Output the [X, Y] coordinate of the center of the cell containing the given text.  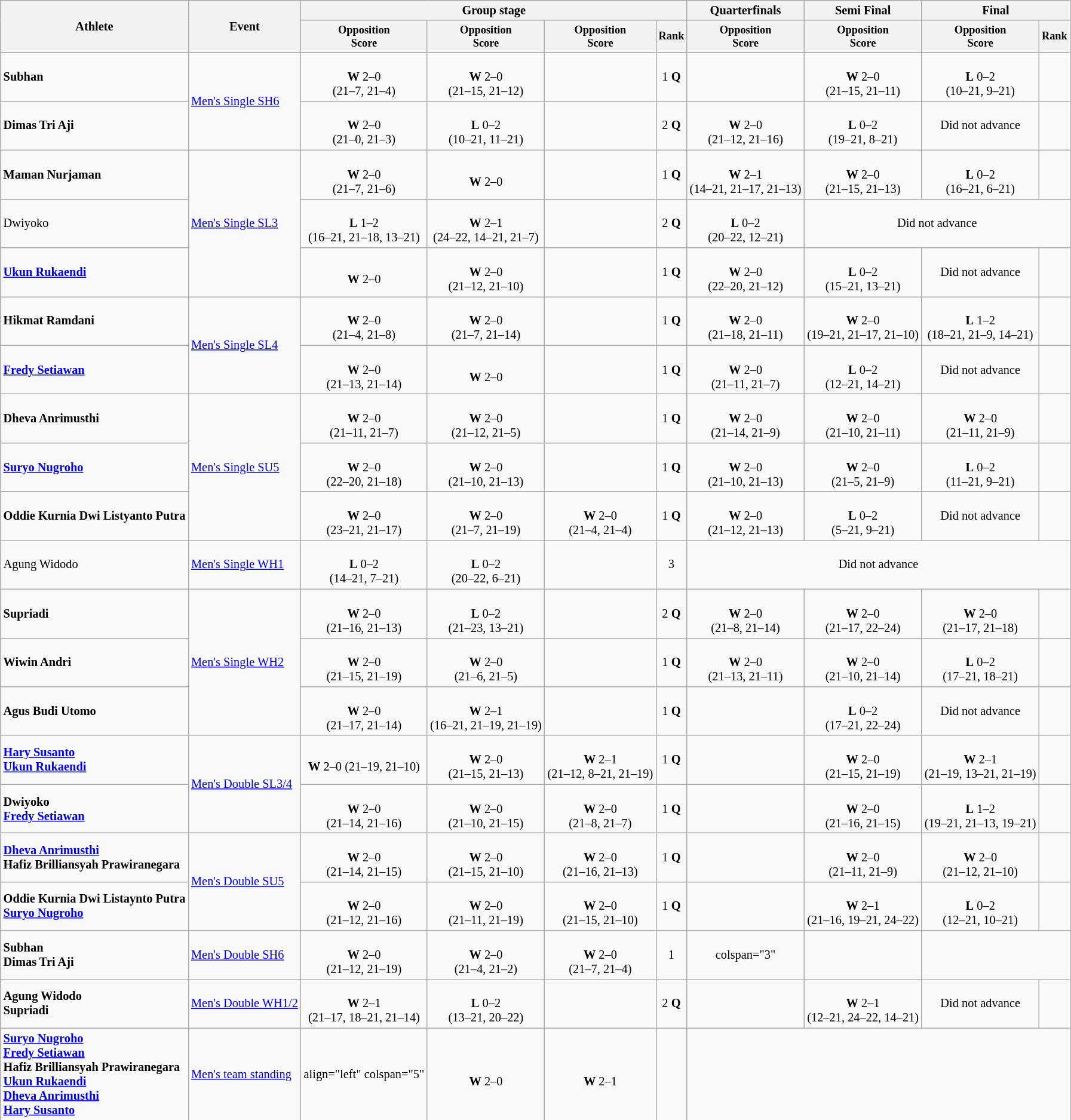
W 2–1(21–12, 8–21, 21–19) [600, 760]
3 [671, 564]
L 0–2(10–21, 9–21) [981, 77]
L 1–2(19–21, 21–13, 19–21) [981, 809]
Agus Budi Utomo [94, 711]
W 2–0(21–15, 21–13) [486, 760]
Dheva Anrimusthi [94, 418]
W 2–0(21–15, 21–11) [863, 77]
W 2–0(21–12, 21–16) [364, 906]
L 0–2(14–21, 7–21) [364, 564]
W 2–0(21–0, 21–3) [364, 125]
Agung WidodoSupriadi [94, 1004]
Oddie Kurnia Dwi Listyanto Putra [94, 516]
SubhanDimas Tri Aji [94, 955]
W 2–0(21–10, 21–14) [863, 662]
L 0–2(20–22, 6–21) [486, 564]
W 2–0(21–14, 21–16) [364, 809]
Maman Nurjaman [94, 174]
W 2–0(21–6, 21–5) [486, 662]
W 2–1(16–21, 21–19, 21–19) [486, 711]
W 2–1 [600, 1074]
1 [671, 955]
W 2–0(21–8, 21–7) [600, 809]
Men's Single SH6 [245, 102]
W 2–0 (21–18, 21–11) [745, 321]
align="left" colspan="5" [364, 1074]
W 2–0 (21–19, 21–10) [364, 760]
L 0–2(13–21, 20–22) [486, 1004]
Athlete [94, 26]
Hikmat Ramdani [94, 321]
Wiwin Andri [94, 662]
L 0–2(5–21, 9–21) [863, 516]
L 0–2 (12–21, 14–21) [863, 370]
W 2–0 (21–12, 21–10) [486, 272]
W 2–0(21–11, 21–19) [486, 906]
L 0–2 (20–22, 12–21) [745, 223]
W 2–0(21–12, 21–13) [745, 516]
Event [245, 26]
Oddie Kurnia Dwi Listaynto PutraSuryo Nugroho [94, 906]
L 0–2 (16–21, 6–21) [981, 174]
W 2–1(21–19, 13–21, 21–19) [981, 760]
W 2–0(21–15, 21–12) [486, 77]
Men's Single SL3 [245, 223]
W 2–0(21–4, 21–4) [600, 516]
W 2–0(21–4, 21–8) [364, 321]
L 0–2 (19–21, 8–21) [863, 125]
Group stage [494, 10]
Men's Single WH2 [245, 662]
L 0–2(21–23, 13–21) [486, 613]
L 0–2 (15–21, 13–21) [863, 272]
W 2–0(21–17, 21–14) [364, 711]
Suryo Nugroho [94, 467]
L 0–2(17–21, 18–21) [981, 662]
Ukun Rukaendi [94, 272]
Agung Widodo [94, 564]
W 2–0(21–11, 21–7) [364, 418]
Final [996, 10]
colspan="3" [745, 955]
W 2–0(21–7, 21–6) [364, 174]
L 0–2(12–21, 10–21) [981, 906]
Quarterfinals [745, 10]
W 2–0 (22–20, 21–12) [745, 272]
Hary SusantoUkun Rukaendi [94, 760]
W 2–0(21–5, 21–9) [863, 467]
W 2–0 (21–15, 21–13) [863, 174]
DwiyokoFredy Setiawan [94, 809]
W 2–0(21–7, 21–14) [486, 321]
W 2–1(21–16, 19–21, 24–22) [863, 906]
W 2–0 (19–21, 21–17, 21–10) [863, 321]
W 2–0(21–17, 21–18) [981, 613]
W 2–0(21–12, 21–10) [981, 857]
W 2–1(24–22, 14–21, 21–7) [486, 223]
W 2–0(21–17, 22–24) [863, 613]
W 2–1(12–21, 24–22, 14–21) [863, 1004]
W 2–0(21–16, 21–15) [863, 809]
W 2–0(21–13, 21–11) [745, 662]
W 2–0(21–14, 21–15) [364, 857]
W 2–0(21–10, 21–11) [863, 418]
Men's Double WH1/2 [245, 1004]
W 2–0 (21–11, 21–7) [745, 370]
Men's team standing [245, 1074]
Dwiyoko [94, 223]
W 2–0(21–12, 21–19) [364, 955]
L 1–2(16–21, 21–18, 13–21) [364, 223]
Suryo NugrohoFredy SetiawanHafiz Brilliansyah PrawiranegaraUkun RukaendiDheva AnrimusthiHary Susanto [94, 1074]
W 2–0(22–20, 21–18) [364, 467]
W 2–0(23–21, 21–17) [364, 516]
Fredy Setiawan [94, 370]
W 2–0(21–8, 21–14) [745, 613]
Semi Final [863, 10]
Dimas Tri Aji [94, 125]
Subhan [94, 77]
Men's Single SL4 [245, 345]
Men's Single SU5 [245, 467]
Men's Double SH6 [245, 955]
W 2–1 (14–21, 21–17, 21–13) [745, 174]
L 0–2(17–21, 22–24) [863, 711]
Men's Double SL3/4 [245, 784]
W 2–0(21–10, 21–15) [486, 809]
W 2–0(21–7, 21–19) [486, 516]
W 2–0 (21–13, 21–14) [364, 370]
Men's Single WH1 [245, 564]
W 2–0(21–4, 21–2) [486, 955]
Supriadi [94, 613]
W 2–1(21–17, 18–21, 21–14) [364, 1004]
Dheva AnrimusthiHafiz Brilliansyah Prawiranegara [94, 857]
W 2–0(21–14, 21–9) [745, 418]
L 0–2(10–21, 11–21) [486, 125]
L 1–2 (18–21, 21–9, 14–21) [981, 321]
L 0–2(11–21, 9–21) [981, 467]
Men's Double SU5 [245, 882]
W 2–0 (21–12, 21–16) [745, 125]
W 2–0(21–12, 21–5) [486, 418]
